Detect which cell encompasses the target text, then output its [x, y] center coordinate. 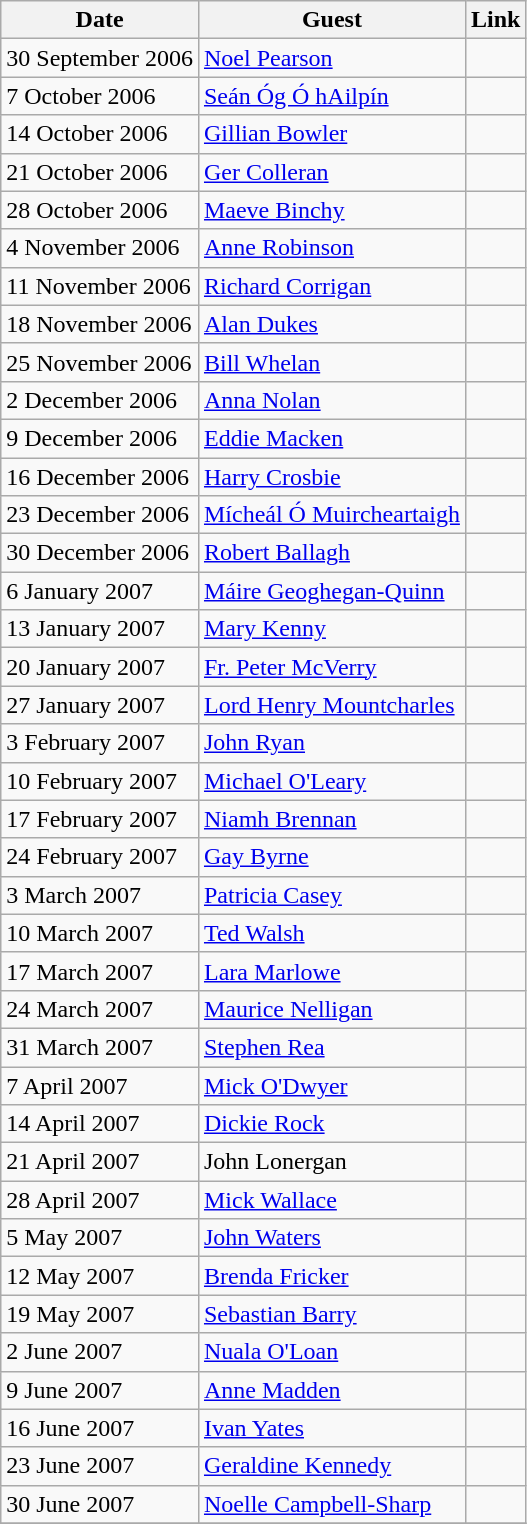
Richard Corrigan [332, 286]
23 December 2006 [100, 515]
Mick Wallace [332, 1200]
Fr. Peter McVerry [332, 667]
Robert Ballagh [332, 553]
28 October 2006 [100, 210]
2 June 2007 [100, 1352]
Maeve Binchy [332, 210]
Mick O'Dwyer [332, 1085]
Michael O'Leary [332, 781]
John Lonergan [332, 1162]
18 November 2006 [100, 324]
13 January 2007 [100, 629]
Niamh Brennan [332, 819]
Ger Colleran [332, 172]
28 April 2007 [100, 1200]
Lara Marlowe [332, 971]
Harry Crosbie [332, 477]
10 February 2007 [100, 781]
21 October 2006 [100, 172]
John Ryan [332, 743]
Anna Nolan [332, 400]
Mícheál Ó Muircheartaigh [332, 515]
19 May 2007 [100, 1314]
25 November 2006 [100, 362]
27 January 2007 [100, 705]
3 February 2007 [100, 743]
Sebastian Barry [332, 1314]
Anne Robinson [332, 248]
Nuala O'Loan [332, 1352]
10 March 2007 [100, 933]
Date [100, 20]
31 March 2007 [100, 1047]
Seán Óg Ó hAilpín [332, 96]
24 March 2007 [100, 1009]
Gillian Bowler [332, 134]
30 September 2006 [100, 58]
14 October 2006 [100, 134]
Bill Whelan [332, 362]
7 October 2006 [100, 96]
11 November 2006 [100, 286]
23 June 2007 [100, 1466]
Stephen Rea [332, 1047]
9 December 2006 [100, 438]
Ted Walsh [332, 933]
Geraldine Kennedy [332, 1466]
Eddie Macken [332, 438]
Noel Pearson [332, 58]
Link [495, 20]
Ivan Yates [332, 1428]
4 November 2006 [100, 248]
Anne Madden [332, 1390]
Guest [332, 20]
24 February 2007 [100, 857]
Noelle Campbell-Sharp [332, 1504]
Lord Henry Mountcharles [332, 705]
20 January 2007 [100, 667]
Maurice Nelligan [332, 1009]
16 June 2007 [100, 1428]
3 March 2007 [100, 895]
21 April 2007 [100, 1162]
9 June 2007 [100, 1390]
Gay Byrne [332, 857]
6 January 2007 [100, 591]
Máire Geoghegan-Quinn [332, 591]
12 May 2007 [100, 1276]
7 April 2007 [100, 1085]
16 December 2006 [100, 477]
14 April 2007 [100, 1124]
Patricia Casey [332, 895]
Dickie Rock [332, 1124]
Brenda Fricker [332, 1276]
2 December 2006 [100, 400]
17 February 2007 [100, 819]
30 June 2007 [100, 1504]
Mary Kenny [332, 629]
30 December 2006 [100, 553]
5 May 2007 [100, 1238]
John Waters [332, 1238]
17 March 2007 [100, 971]
Alan Dukes [332, 324]
